Search for the cell housing the specified text and yield its [X, Y] center coordinate. 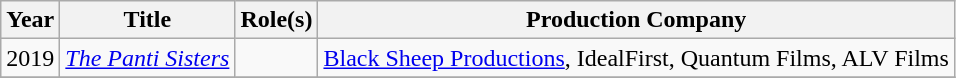
Year [30, 20]
Title [148, 20]
Black Sheep Productions, IdealFirst, Quantum Films, ALV Films [636, 58]
The Panti Sisters [148, 58]
2019 [30, 58]
Production Company [636, 20]
Role(s) [276, 20]
